Pinpoint the cell where the given text exists, returning its (x, y) midpoint coordinate. 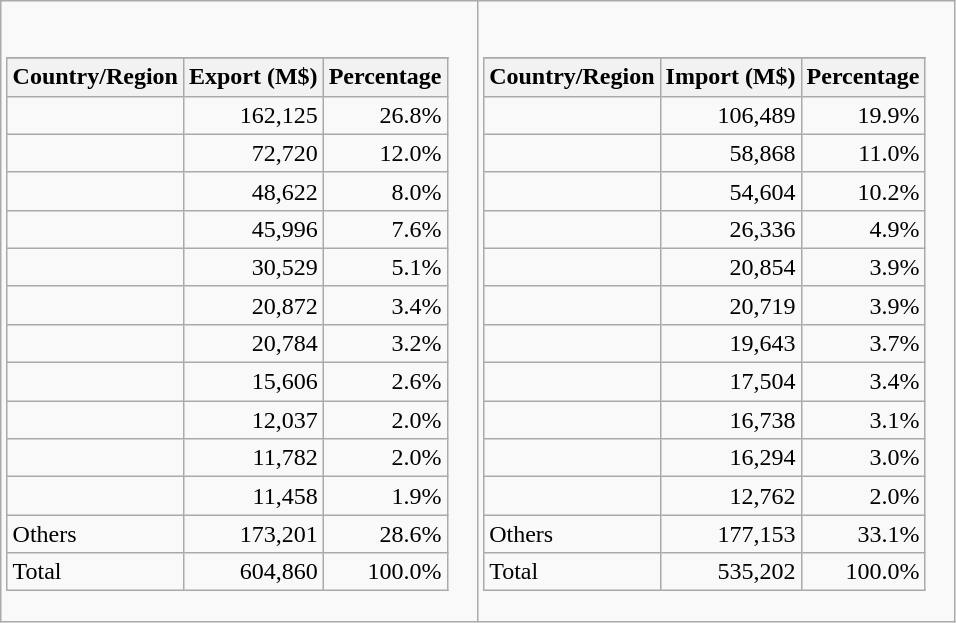
72,720 (253, 153)
11,782 (253, 458)
535,202 (730, 572)
15,606 (253, 382)
3.2% (385, 343)
33.1% (863, 534)
16,294 (730, 458)
1.9% (385, 496)
58,868 (730, 153)
4.9% (863, 229)
48,622 (253, 191)
11.0% (863, 153)
604,860 (253, 572)
5.1% (385, 267)
45,996 (253, 229)
173,201 (253, 534)
162,125 (253, 115)
26,336 (730, 229)
106,489 (730, 115)
28.6% (385, 534)
12,762 (730, 496)
20,872 (253, 305)
8.0% (385, 191)
11,458 (253, 496)
19,643 (730, 343)
12.0% (385, 153)
20,854 (730, 267)
17,504 (730, 382)
54,604 (730, 191)
2.6% (385, 382)
26.8% (385, 115)
16,738 (730, 420)
19.9% (863, 115)
12,037 (253, 420)
20,719 (730, 305)
20,784 (253, 343)
3.7% (863, 343)
3.0% (863, 458)
Export (M$) (253, 77)
7.6% (385, 229)
177,153 (730, 534)
30,529 (253, 267)
Import (M$) (730, 77)
10.2% (863, 191)
3.1% (863, 420)
